Extract the [x, y] coordinate from the center of the cell holding the provided text.  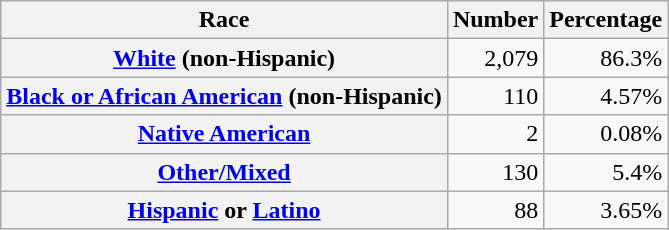
110 [495, 96]
3.65% [606, 210]
86.3% [606, 58]
Hispanic or Latino [224, 210]
5.4% [606, 172]
Native American [224, 134]
Number [495, 20]
Black or African American (non-Hispanic) [224, 96]
Other/Mixed [224, 172]
Percentage [606, 20]
88 [495, 210]
2,079 [495, 58]
4.57% [606, 96]
White (non-Hispanic) [224, 58]
2 [495, 134]
130 [495, 172]
0.08% [606, 134]
Race [224, 20]
